For the text-containing cell, return its midpoint in [x, y] coordinate format. 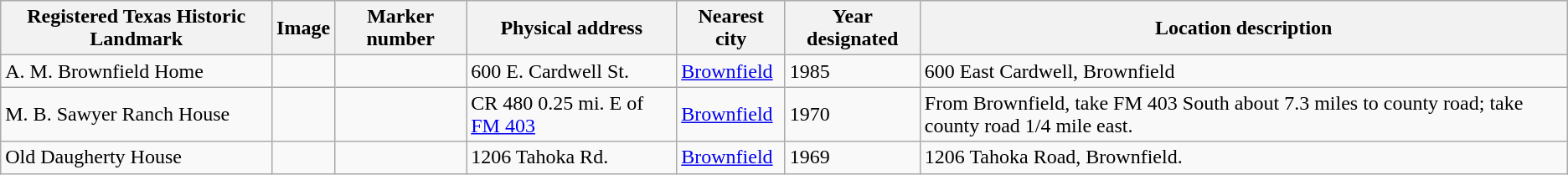
1970 [853, 114]
M. B. Sawyer Ranch House [137, 114]
Marker number [400, 28]
Nearest city [731, 28]
600 East Cardwell, Brownfield [1243, 71]
CR 480 0.25 mi. E of FM 403 [571, 114]
600 E. Cardwell St. [571, 71]
1206 Tahoka Road, Brownfield. [1243, 157]
Image [303, 28]
Location description [1243, 28]
Registered Texas Historic Landmark [137, 28]
Physical address [571, 28]
1985 [853, 71]
1969 [853, 157]
Old Daugherty House [137, 157]
1206 Tahoka Rd. [571, 157]
From Brownfield, take FM 403 South about 7.3 miles to county road; take county road 1/4 mile east. [1243, 114]
A. M. Brownfield Home [137, 71]
Year designated [853, 28]
